Output the [x, y] coordinate of the center of the cell containing the given text.  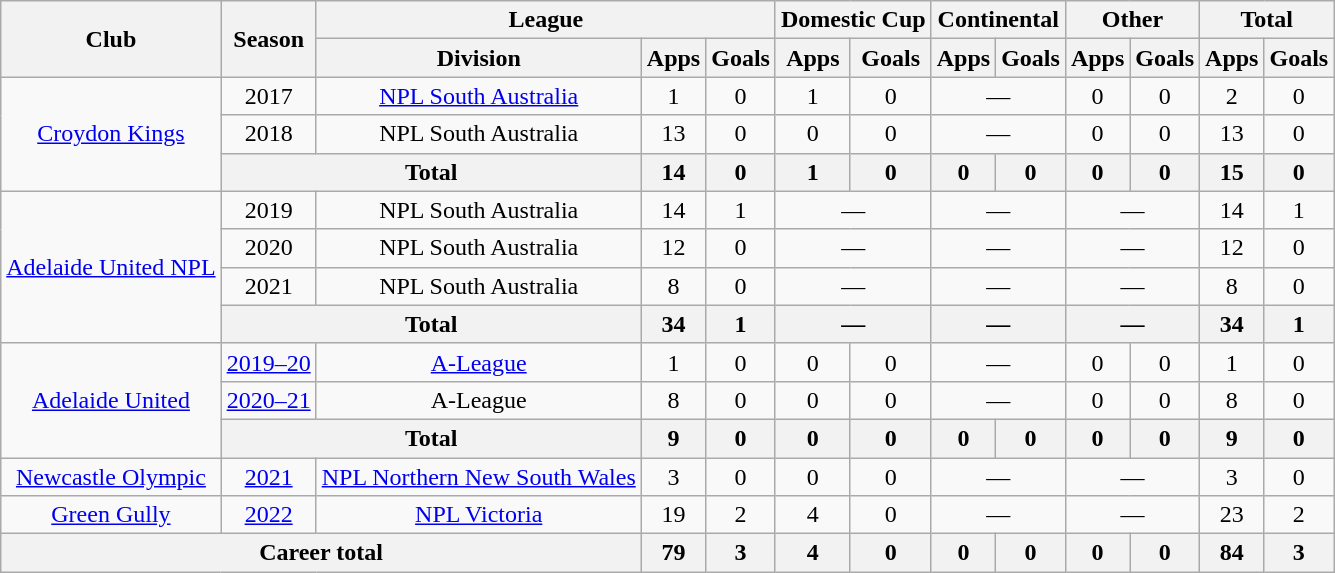
Croydon Kings [111, 134]
84 [1232, 553]
Club [111, 39]
79 [673, 553]
2020 [268, 248]
19 [673, 515]
Other [1132, 20]
League [546, 20]
Newcastle Olympic [111, 477]
Green Gully [111, 515]
Continental [998, 20]
Adelaide United NPL [111, 267]
Season [268, 39]
2019 [268, 210]
2018 [268, 134]
NPL Northern New South Wales [478, 477]
2020–21 [268, 400]
Division [478, 58]
2022 [268, 515]
23 [1232, 515]
15 [1232, 172]
2017 [268, 96]
2019–20 [268, 362]
Adelaide United [111, 400]
NPL Victoria [478, 515]
Career total [322, 553]
Domestic Cup [853, 20]
